Return the (X, Y) coordinate for the center point of the cell that contains the specified text.  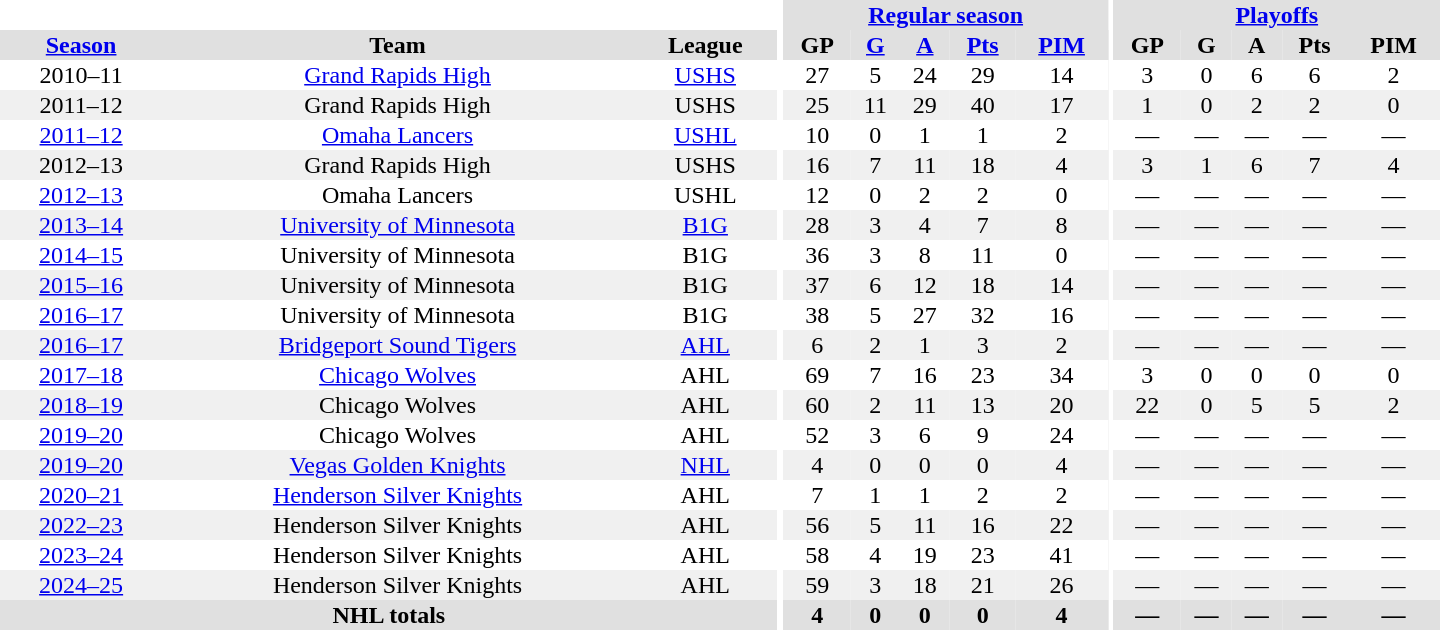
2017–18 (81, 375)
20 (1062, 405)
2018–19 (81, 405)
Regular season (946, 15)
2024–25 (81, 585)
26 (1062, 585)
2020–21 (81, 495)
2022–23 (81, 525)
58 (817, 555)
Playoffs (1276, 15)
19 (925, 555)
36 (817, 255)
37 (817, 285)
2013–14 (81, 225)
21 (982, 585)
2015–16 (81, 285)
Vegas Golden Knights (398, 465)
NHL totals (389, 615)
40 (982, 105)
60 (817, 405)
56 (817, 525)
41 (1062, 555)
2023–24 (81, 555)
NHL (706, 465)
34 (1062, 375)
38 (817, 315)
25 (817, 105)
Team (398, 45)
28 (817, 225)
13 (982, 405)
17 (1062, 105)
2010–11 (81, 75)
10 (817, 135)
Bridgeport Sound Tigers (398, 345)
32 (982, 315)
69 (817, 375)
2014–15 (81, 255)
League (706, 45)
52 (817, 435)
9 (982, 435)
Season (81, 45)
59 (817, 585)
